Determine the [x, y] coordinate at the center of the cell enclosing the given text.  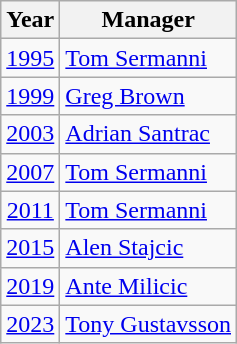
Tony Gustavsson [148, 324]
Ante Milicic [148, 286]
Adrian Santrac [148, 134]
1995 [30, 58]
2015 [30, 248]
Greg Brown [148, 96]
2011 [30, 210]
Alen Stajcic [148, 248]
2019 [30, 286]
2003 [30, 134]
Manager [148, 20]
Year [30, 20]
2023 [30, 324]
2007 [30, 172]
1999 [30, 96]
